Provide the (X, Y) coordinate of the cell's center where the given text is located.  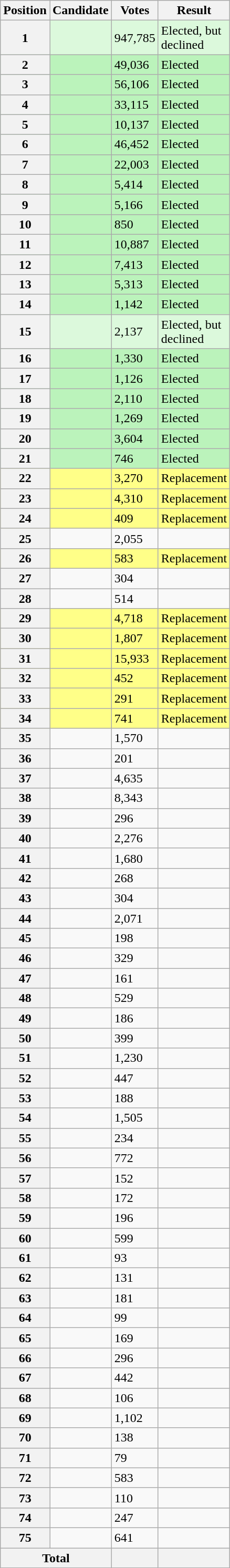
11 (25, 244)
947,785 (134, 38)
51 (25, 1058)
5,313 (134, 285)
44 (25, 918)
47 (25, 978)
3 (25, 85)
3,604 (134, 438)
2,071 (134, 918)
93 (134, 1258)
61 (25, 1258)
45 (25, 938)
1,505 (134, 1118)
67 (25, 1378)
22 (25, 478)
196 (134, 1218)
201 (134, 758)
447 (134, 1078)
Total (56, 1558)
599 (134, 1238)
Votes (134, 11)
50 (25, 1038)
198 (134, 938)
291 (134, 698)
746 (134, 458)
15,933 (134, 658)
43 (25, 898)
329 (134, 958)
59 (25, 1218)
188 (134, 1098)
17 (25, 379)
99 (134, 1318)
69 (25, 1418)
16 (25, 359)
452 (134, 678)
Candidate (80, 11)
1,680 (134, 858)
2,110 (134, 399)
54 (25, 1118)
186 (134, 1018)
741 (134, 718)
56 (25, 1158)
20 (25, 438)
37 (25, 778)
57 (25, 1178)
73 (25, 1498)
15 (25, 332)
1,126 (134, 379)
2,276 (134, 838)
72 (25, 1478)
42 (25, 878)
75 (25, 1538)
34 (25, 718)
33 (25, 698)
110 (134, 1498)
53 (25, 1098)
30 (25, 639)
52 (25, 1078)
1,330 (134, 359)
442 (134, 1378)
79 (134, 1458)
26 (25, 558)
Position (25, 11)
24 (25, 518)
641 (134, 1538)
6 (25, 144)
514 (134, 598)
1,102 (134, 1418)
4 (25, 104)
1,230 (134, 1058)
23 (25, 498)
2,055 (134, 538)
172 (134, 1198)
1 (25, 38)
49 (25, 1018)
234 (134, 1138)
2,137 (134, 332)
181 (134, 1298)
38 (25, 798)
65 (25, 1338)
268 (134, 878)
10,887 (134, 244)
1,142 (134, 305)
18 (25, 399)
21 (25, 458)
772 (134, 1158)
36 (25, 758)
1,269 (134, 419)
31 (25, 658)
4,310 (134, 498)
14 (25, 305)
66 (25, 1358)
169 (134, 1338)
131 (134, 1278)
10,137 (134, 124)
409 (134, 518)
5 (25, 124)
62 (25, 1278)
9 (25, 204)
70 (25, 1438)
2 (25, 65)
46,452 (134, 144)
1,807 (134, 639)
71 (25, 1458)
32 (25, 678)
850 (134, 224)
10 (25, 224)
25 (25, 538)
55 (25, 1138)
5,166 (134, 204)
106 (134, 1398)
13 (25, 285)
58 (25, 1198)
46 (25, 958)
40 (25, 838)
161 (134, 978)
247 (134, 1518)
7 (25, 164)
68 (25, 1398)
27 (25, 578)
74 (25, 1518)
60 (25, 1238)
35 (25, 738)
138 (134, 1438)
29 (25, 619)
8 (25, 184)
529 (134, 998)
48 (25, 998)
7,413 (134, 264)
8,343 (134, 798)
4,635 (134, 778)
12 (25, 264)
56,106 (134, 85)
28 (25, 598)
39 (25, 818)
19 (25, 419)
64 (25, 1318)
4,718 (134, 619)
Result (194, 11)
1,570 (134, 738)
399 (134, 1038)
3,270 (134, 478)
33,115 (134, 104)
49,036 (134, 65)
41 (25, 858)
63 (25, 1298)
22,003 (134, 164)
5,414 (134, 184)
152 (134, 1178)
